Output the [X, Y] coordinate of the center of the cell containing the given text.  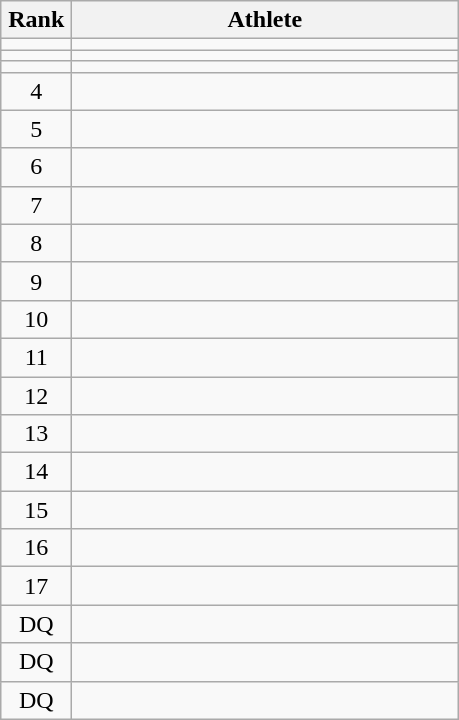
5 [36, 129]
17 [36, 586]
4 [36, 91]
15 [36, 510]
Rank [36, 20]
Athlete [265, 20]
8 [36, 243]
14 [36, 472]
13 [36, 434]
10 [36, 319]
7 [36, 205]
11 [36, 357]
16 [36, 548]
12 [36, 395]
6 [36, 167]
9 [36, 281]
